Return the [X, Y] coordinate for the center point of the cell that contains the specified text.  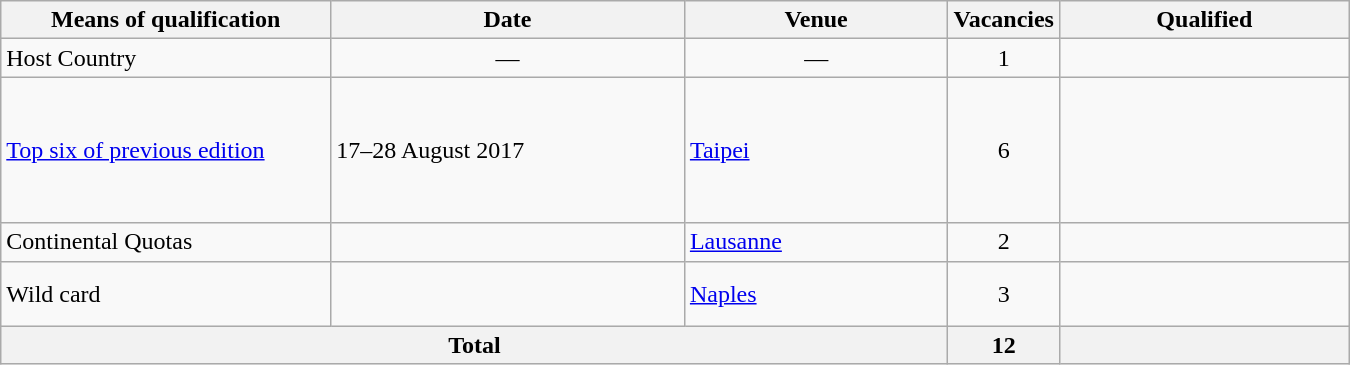
Taipei [816, 150]
Qualified [1204, 20]
Total [474, 345]
Lausanne [816, 242]
6 [1004, 150]
1 [1004, 58]
Means of qualification [166, 20]
2 [1004, 242]
Continental Quotas [166, 242]
Naples [816, 294]
Wild card [166, 294]
3 [1004, 294]
Date [508, 20]
Host Country [166, 58]
Venue [816, 20]
12 [1004, 345]
Vacancies [1004, 20]
Top six of previous edition [166, 150]
17–28 August 2017 [508, 150]
